Search for the cell housing the specified text and yield its [x, y] center coordinate. 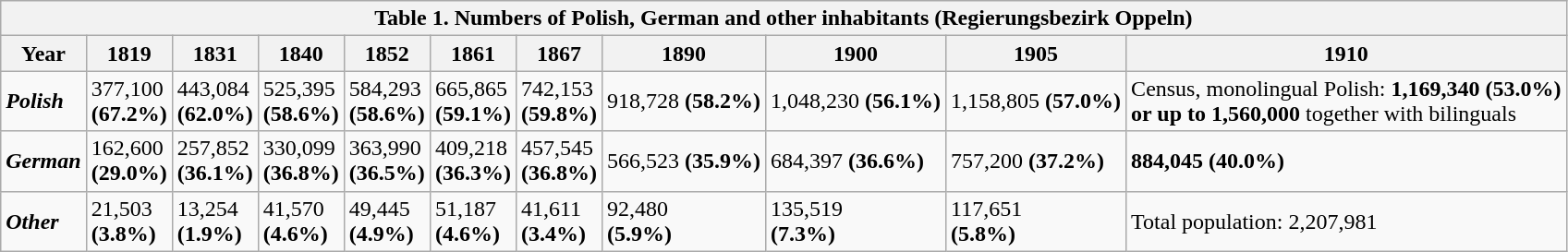
1840 [301, 54]
49,445(4.9%) [386, 222]
1,048,230 (56.1%) [856, 102]
1910 [1346, 54]
330,099(36.8%) [301, 161]
1867 [558, 54]
525,395(58.6%) [301, 102]
Polish [43, 102]
41,611(3.4%) [558, 222]
409,218(36.3%) [473, 161]
Year [43, 54]
1852 [386, 54]
742,153(59.8%) [558, 102]
1831 [214, 54]
757,200 (37.2%) [1037, 161]
665,865(59.1%) [473, 102]
41,570(4.6%) [301, 222]
1861 [473, 54]
Census, monolingual Polish: 1,169,340 (53.0%)or up to 1,560,000 together with bilinguals [1346, 102]
1900 [856, 54]
257,852(36.1%) [214, 161]
918,728 (58.2%) [684, 102]
1,158,805 (57.0%) [1037, 102]
1905 [1037, 54]
117,651(5.8%) [1037, 222]
135,519(7.3%) [856, 222]
566,523 (35.9%) [684, 161]
1890 [684, 54]
Table 1. Numbers of Polish, German and other inhabitants (Regierungsbezirk Oppeln) [784, 18]
584,293(58.6%) [386, 102]
Other [43, 222]
162,600(29.0%) [129, 161]
21,503(3.8%) [129, 222]
457,545(36.8%) [558, 161]
884,045 (40.0%) [1346, 161]
684,397 (36.6%) [856, 161]
443,084(62.0%) [214, 102]
363,990(36.5%) [386, 161]
92,480(5.9%) [684, 222]
German [43, 161]
377,100(67.2%) [129, 102]
51,187(4.6%) [473, 222]
13,254(1.9%) [214, 222]
1819 [129, 54]
Total population: 2,207,981 [1346, 222]
